Extract the [X, Y] coordinate from the center of the cell holding the provided text.  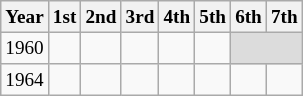
1960 [25, 48]
1964 [25, 80]
3rd [140, 17]
4th [177, 17]
1st [64, 17]
2nd [101, 17]
Year [25, 17]
6th [249, 17]
5th [213, 17]
7th [284, 17]
